For the text-containing cell, return its midpoint in (x, y) coordinate format. 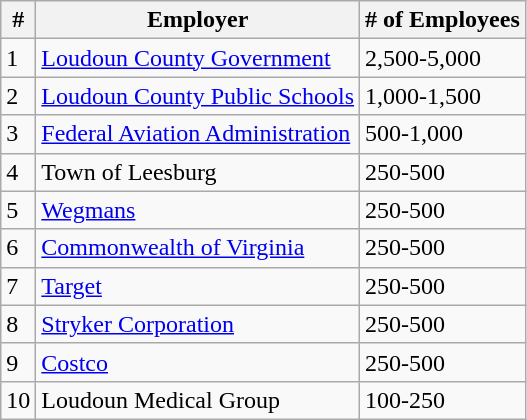
3 (18, 134)
Federal Aviation Administration (198, 134)
1 (18, 58)
100-250 (443, 400)
2 (18, 96)
Loudoun Medical Group (198, 400)
Costco (198, 362)
Wegmans (198, 210)
Commonwealth of Virginia (198, 248)
# (18, 20)
Town of Leesburg (198, 172)
# of Employees (443, 20)
Target (198, 286)
10 (18, 400)
Employer (198, 20)
6 (18, 248)
8 (18, 324)
9 (18, 362)
500-1,000 (443, 134)
7 (18, 286)
Stryker Corporation (198, 324)
2,500-5,000 (443, 58)
Loudoun County Government (198, 58)
1,000-1,500 (443, 96)
4 (18, 172)
5 (18, 210)
Loudoun County Public Schools (198, 96)
